Extract the [X, Y] coordinate from the center of the cell holding the provided text.  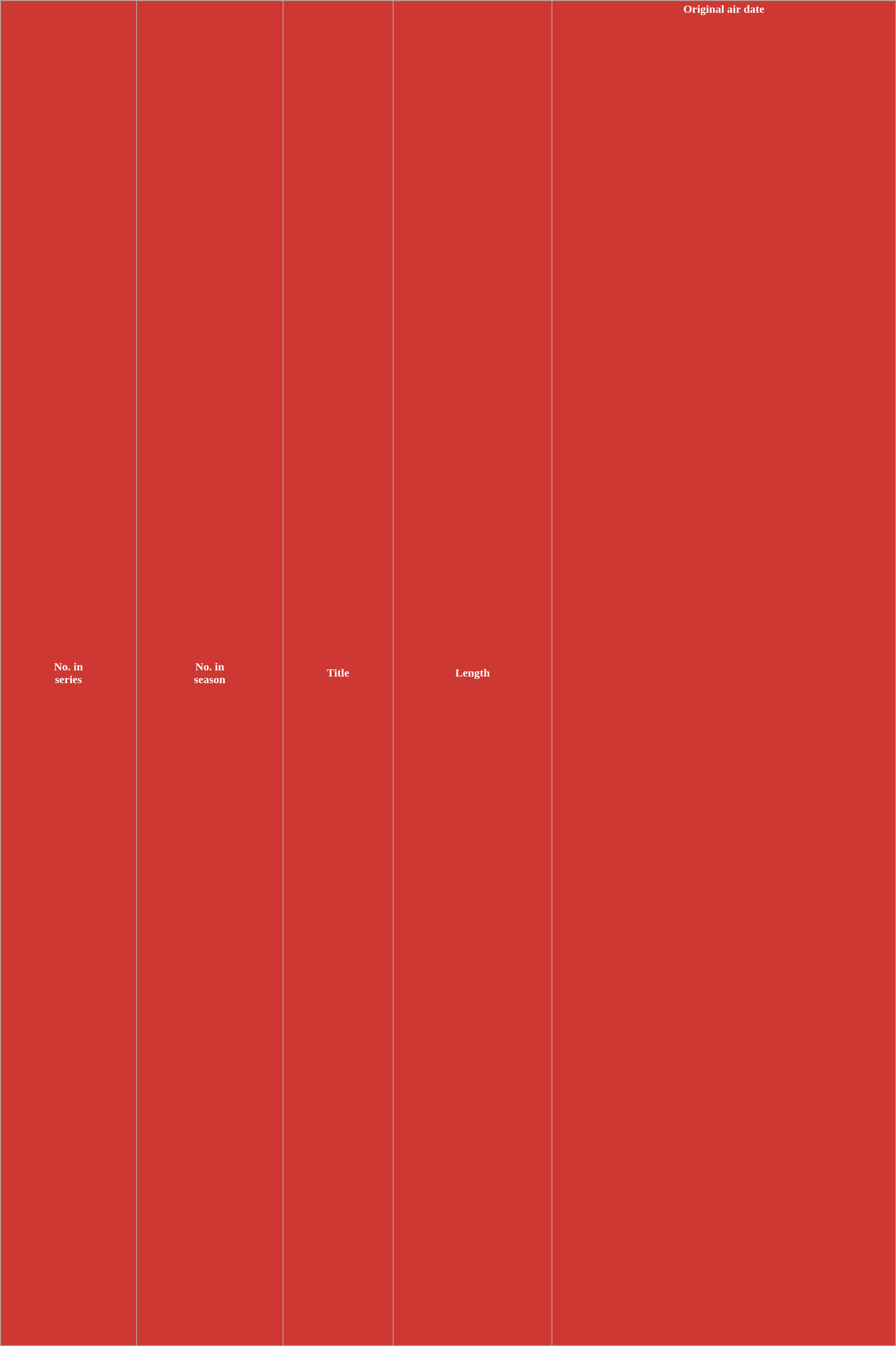
Original air date [724, 673]
Title [338, 673]
No. inseries [69, 673]
No. inseason [210, 673]
Length [473, 673]
